Find where the given text appears and provide that cell's center as [X, Y] coordinate. 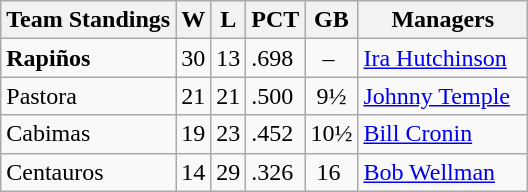
.698 [276, 58]
Bob Wellman [443, 172]
13 [228, 58]
Managers [443, 20]
19 [194, 134]
29 [228, 172]
Johnny Temple [443, 96]
Rapiños [88, 58]
9½ [332, 96]
PCT [276, 20]
Centauros [88, 172]
Bill Cronin [443, 134]
– [332, 58]
14 [194, 172]
Team Standings [88, 20]
10½ [332, 134]
Pastora [88, 96]
GB [332, 20]
Ira Hutchinson [443, 58]
W [194, 20]
16 [332, 172]
Cabimas [88, 134]
30 [194, 58]
.500 [276, 96]
.326 [276, 172]
23 [228, 134]
.452 [276, 134]
L [228, 20]
